Find where the given text appears and provide that cell's center as (X, Y) coordinate. 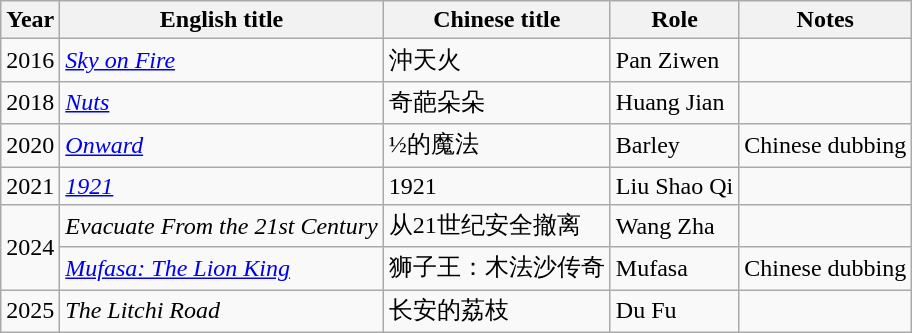
Year (30, 20)
Role (674, 20)
Notes (826, 20)
Mufasa: The Lion King (222, 268)
Mufasa (674, 268)
Wang Zha (674, 226)
从21世纪安全撤离 (496, 226)
2021 (30, 185)
狮子王：木法沙传奇 (496, 268)
2020 (30, 146)
沖天火 (496, 60)
Evacuate From the 21st Century (222, 226)
2025 (30, 312)
Pan Ziwen (674, 60)
奇葩朵朵 (496, 102)
2024 (30, 248)
Chinese title (496, 20)
长安的荔枝 (496, 312)
Sky on Fire (222, 60)
½的魔法 (496, 146)
Nuts (222, 102)
Du Fu (674, 312)
2016 (30, 60)
2018 (30, 102)
Barley (674, 146)
Huang Jian (674, 102)
English title (222, 20)
Liu Shao Qi (674, 185)
The Litchi Road (222, 312)
Onward (222, 146)
